Search for the cell housing the specified text and yield its [x, y] center coordinate. 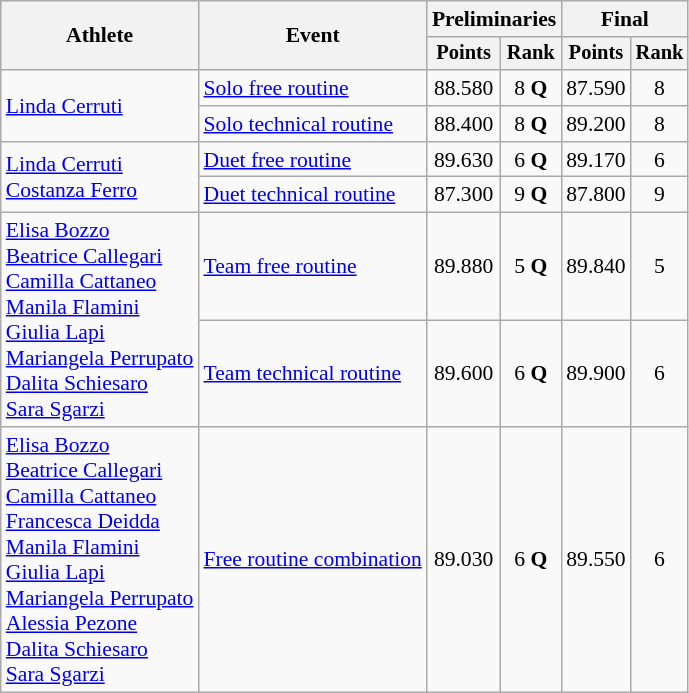
89.900 [596, 374]
Linda CerrutiCostanza Ferro [100, 178]
89.600 [464, 374]
87.590 [596, 88]
5 Q [530, 266]
87.300 [464, 195]
Duet free routine [312, 160]
89.170 [596, 160]
Free routine combination [312, 560]
Event [312, 36]
Final [624, 19]
Solo technical routine [312, 124]
88.400 [464, 124]
89.840 [596, 266]
Duet technical routine [312, 195]
9 Q [530, 195]
Linda Cerruti [100, 106]
89.880 [464, 266]
89.200 [596, 124]
Elisa BozzoBeatrice CallegariCamilla CattaneoFrancesca DeiddaManila FlaminiGiulia LapiMariangela PerrupatoAlessia PezoneDalita SchiesaroSara Sgarzi [100, 560]
9 [660, 195]
Preliminaries [494, 19]
Team technical routine [312, 374]
Elisa BozzoBeatrice CallegariCamilla CattaneoManila FlaminiGiulia LapiMariangela PerrupatoDalita SchiesaroSara Sgarzi [100, 320]
Athlete [100, 36]
Team free routine [312, 266]
89.030 [464, 560]
89.550 [596, 560]
5 [660, 266]
88.580 [464, 88]
89.630 [464, 160]
Solo free routine [312, 88]
87.800 [596, 195]
